From the cell containing the given text, extract its center point as (x, y) coordinate. 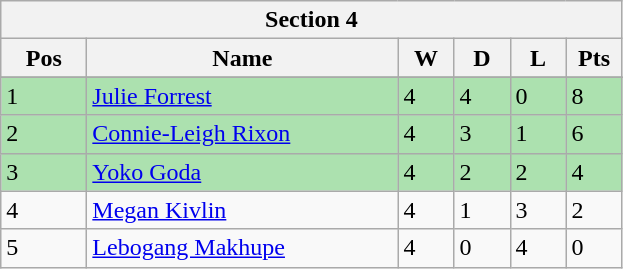
Lebogang Makhupe (242, 248)
Megan Kivlin (242, 210)
W (426, 58)
Section 4 (312, 20)
Pts (594, 58)
6 (594, 134)
5 (44, 248)
L (538, 58)
Pos (44, 58)
Yoko Goda (242, 172)
Connie-Leigh Rixon (242, 134)
Name (242, 58)
8 (594, 96)
D (482, 58)
Julie Forrest (242, 96)
